Capture the cell that displays the provided text and extract its [x, y] central coordinate. 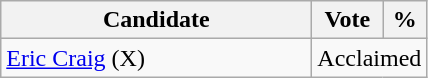
Candidate [156, 20]
Eric Craig (X) [156, 58]
% [405, 20]
Vote [348, 20]
Acclaimed [370, 58]
